Extract the [X, Y] coordinate from the center of the cell holding the provided text.  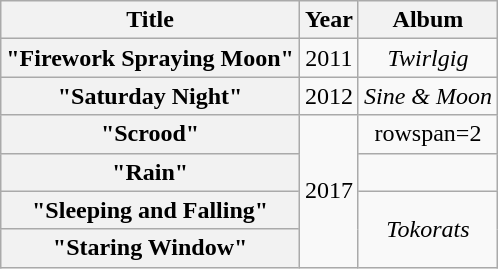
2012 [328, 96]
rowspan=2 [428, 134]
Twirlgig [428, 58]
"Staring Window" [150, 248]
"Sleeping and Falling" [150, 210]
2011 [328, 58]
Sine & Moon [428, 96]
2017 [328, 191]
Tokorats [428, 229]
Year [328, 20]
"Rain" [150, 172]
"Scrood" [150, 134]
"Firework Spraying Moon" [150, 58]
Title [150, 20]
Album [428, 20]
"Saturday Night" [150, 96]
